Pinpoint the cell where the given text exists, returning its [X, Y] midpoint coordinate. 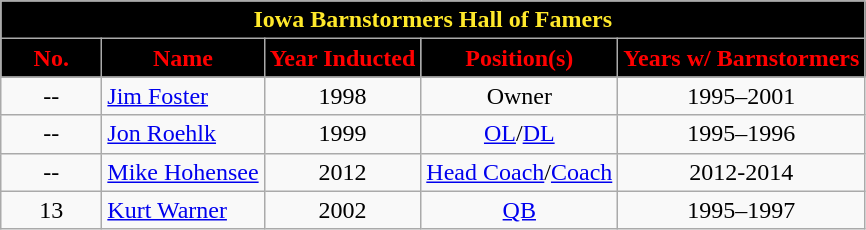
No. [52, 58]
Owner [520, 96]
2012 [342, 172]
QB [520, 210]
13 [52, 210]
Kurt Warner [183, 210]
Head Coach/Coach [520, 172]
2012-2014 [742, 172]
1998 [342, 96]
1995–2001 [742, 96]
1995–1997 [742, 210]
Name [183, 58]
1995–1996 [742, 134]
Jim Foster [183, 96]
OL/DL [520, 134]
Position(s) [520, 58]
1999 [342, 134]
Mike Hohensee [183, 172]
2002 [342, 210]
Year Inducted [342, 58]
Jon Roehlk [183, 134]
Years w/ Barnstormers [742, 58]
Iowa Barnstormers Hall of Famers [433, 20]
